Scan for the cell matching the given text and deliver its [X, Y] coordinate at center. 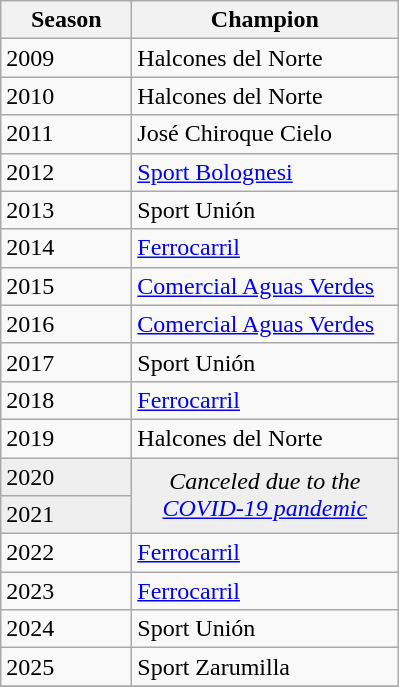
2009 [66, 58]
2010 [66, 96]
2013 [66, 210]
2021 [66, 515]
José Chiroque Cielo [265, 134]
2022 [66, 553]
Champion [265, 20]
2012 [66, 172]
2018 [66, 400]
Sport Bolognesi [265, 172]
2024 [66, 629]
2025 [66, 667]
2019 [66, 438]
Season [66, 20]
Sport Zarumilla [265, 667]
Canceled due to the COVID-19 pandemic [265, 496]
2020 [66, 477]
2023 [66, 591]
2016 [66, 324]
2011 [66, 134]
2015 [66, 286]
2017 [66, 362]
2014 [66, 248]
